Identify which cell holds the provided text, then report its [x, y] central coordinate. 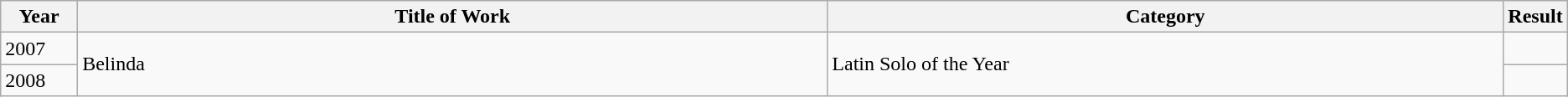
Latin Solo of the Year [1166, 64]
Year [39, 17]
2007 [39, 48]
2008 [39, 80]
Result [1535, 17]
Title of Work [452, 17]
Belinda [452, 64]
Category [1166, 17]
